Provide the (X, Y) coordinate of the cell's center where the given text is located.  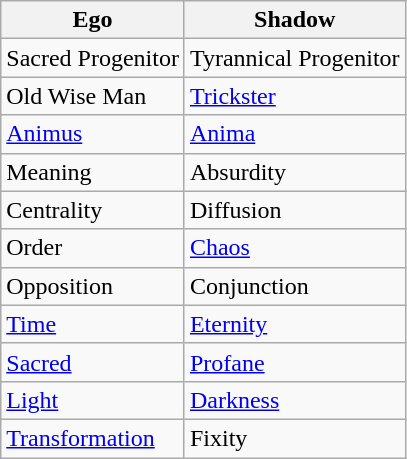
Animus (93, 134)
Darkness (294, 400)
Fixity (294, 438)
Opposition (93, 286)
Order (93, 248)
Sacred (93, 362)
Old Wise Man (93, 96)
Trickster (294, 96)
Ego (93, 20)
Sacred Progenitor (93, 58)
Absurdity (294, 172)
Profane (294, 362)
Anima (294, 134)
Meaning (93, 172)
Centrality (93, 210)
Eternity (294, 324)
Shadow (294, 20)
Conjunction (294, 286)
Time (93, 324)
Light (93, 400)
Tyrannical Progenitor (294, 58)
Transformation (93, 438)
Diffusion (294, 210)
Chaos (294, 248)
